Scan for the cell matching the given text and deliver its [X, Y] coordinate at center. 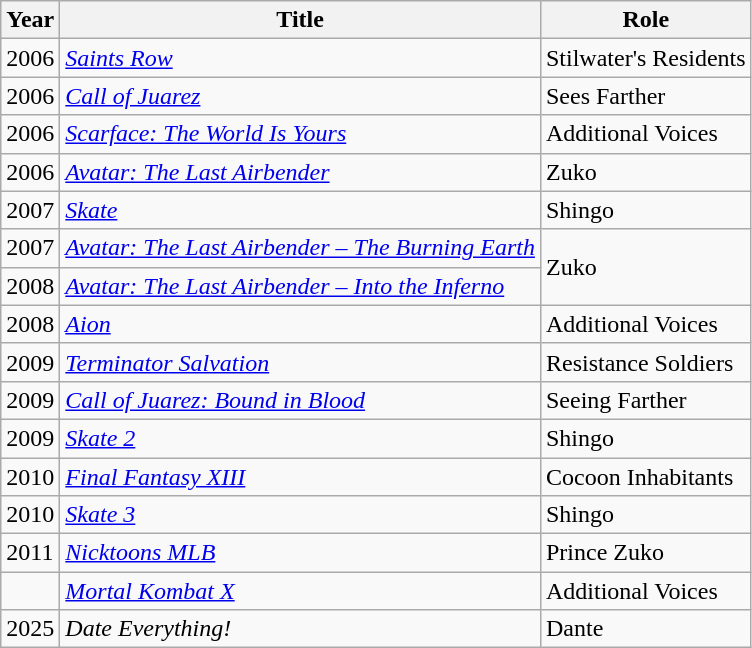
Avatar: The Last Airbender – The Burning Earth [300, 248]
Skate [300, 210]
Prince Zuko [646, 553]
Role [646, 20]
Cocoon Inhabitants [646, 477]
Title [300, 20]
Date Everything! [300, 629]
Saints Row [300, 58]
Sees Farther [646, 96]
Stilwater's Residents [646, 58]
Aion [300, 324]
Call of Juarez: Bound in Blood [300, 400]
Year [30, 20]
Avatar: The Last Airbender [300, 172]
Skate 2 [300, 438]
Terminator Salvation [300, 362]
Scarface: The World Is Yours [300, 134]
Dante [646, 629]
Final Fantasy XIII [300, 477]
Call of Juarez [300, 96]
Mortal Kombat X [300, 591]
Avatar: The Last Airbender – Into the Inferno [300, 286]
Resistance Soldiers [646, 362]
2011 [30, 553]
Seeing Farther [646, 400]
Nicktoons MLB [300, 553]
Skate 3 [300, 515]
2025 [30, 629]
